Scan for the cell matching the given text and deliver its [X, Y] coordinate at center. 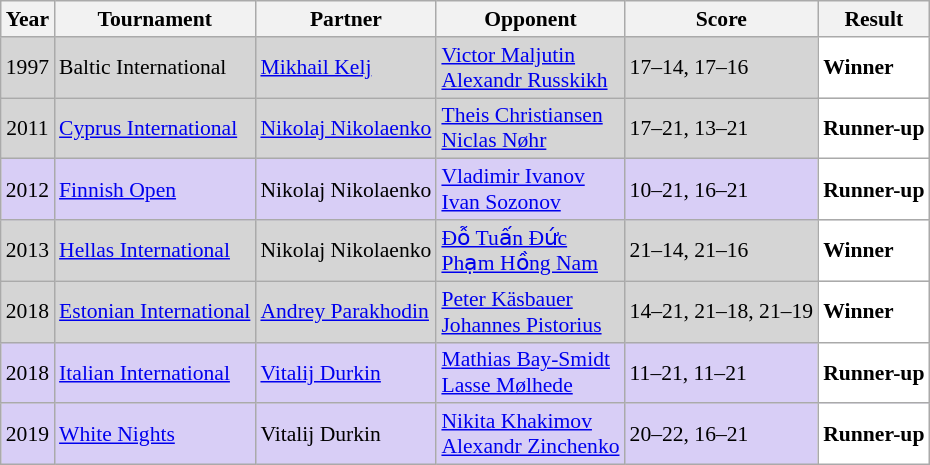
Baltic International [154, 68]
Andrey Parakhodin [346, 312]
Opponent [530, 19]
Nikita Khakimov Alexandr Zinchenko [530, 434]
Partner [346, 19]
Result [874, 19]
2013 [28, 250]
Year [28, 19]
Hellas International [154, 250]
Mathias Bay-Smidt Lasse Mølhede [530, 372]
2011 [28, 128]
21–14, 21–16 [722, 250]
17–14, 17–16 [722, 68]
Đỗ Tuấn Đức Phạm Hồng Nam [530, 250]
Mikhail Kelj [346, 68]
Score [722, 19]
14–21, 21–18, 21–19 [722, 312]
Finnish Open [154, 190]
Peter Käsbauer Johannes Pistorius [530, 312]
2012 [28, 190]
10–21, 16–21 [722, 190]
1997 [28, 68]
17–21, 13–21 [722, 128]
20–22, 16–21 [722, 434]
11–21, 11–21 [722, 372]
Italian International [154, 372]
Tournament [154, 19]
Theis Christiansen Niclas Nøhr [530, 128]
Estonian International [154, 312]
Victor Maljutin Alexandr Russkikh [530, 68]
Vladimir Ivanov Ivan Sozonov [530, 190]
Cyprus International [154, 128]
2019 [28, 434]
White Nights [154, 434]
